For the text-containing cell, return its midpoint in [x, y] coordinate format. 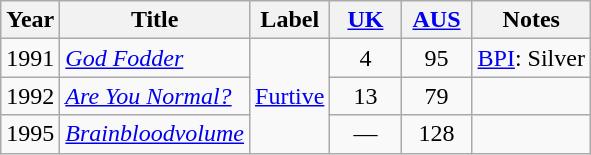
Notes [531, 20]
79 [436, 96]
God Fodder [155, 58]
95 [436, 58]
BPI: Silver [531, 58]
1992 [30, 96]
4 [366, 58]
Title [155, 20]
UK [366, 20]
Are You Normal? [155, 96]
128 [436, 134]
Label [290, 20]
Furtive [290, 96]
Brainbloodvolume [155, 134]
— [366, 134]
Year [30, 20]
1991 [30, 58]
AUS [436, 20]
1995 [30, 134]
13 [366, 96]
